Locate the cell with the specified text and output its [x, y] center coordinate. 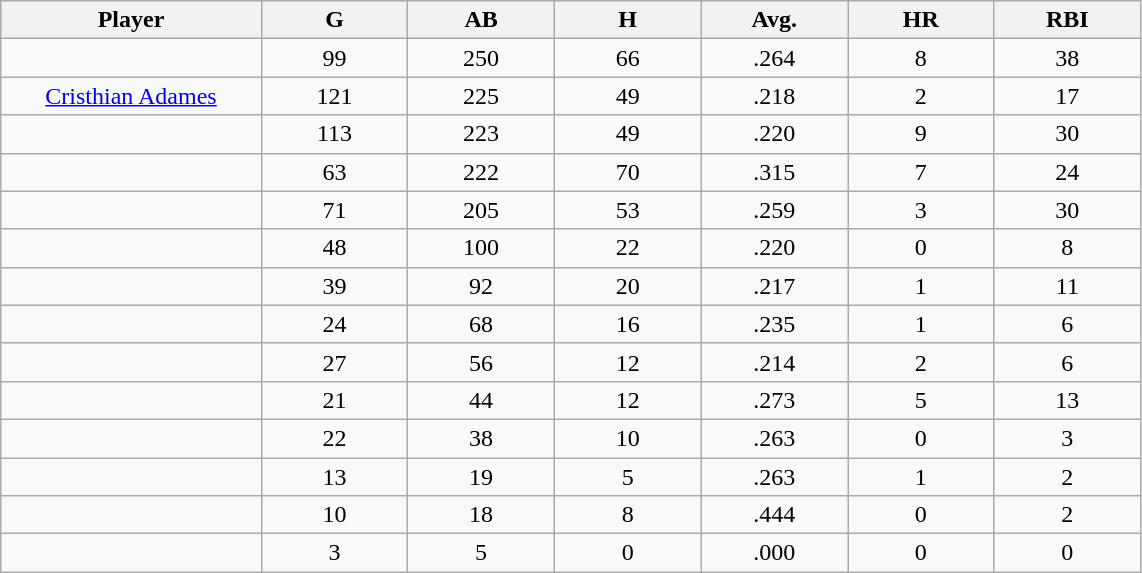
.264 [774, 58]
.315 [774, 172]
53 [628, 210]
27 [334, 362]
.000 [774, 553]
Player [132, 20]
9 [922, 134]
39 [334, 286]
H [628, 20]
.259 [774, 210]
48 [334, 248]
18 [482, 515]
19 [482, 477]
70 [628, 172]
.214 [774, 362]
223 [482, 134]
44 [482, 400]
92 [482, 286]
16 [628, 324]
.218 [774, 96]
205 [482, 210]
.217 [774, 286]
222 [482, 172]
G [334, 20]
71 [334, 210]
11 [1068, 286]
20 [628, 286]
99 [334, 58]
AB [482, 20]
RBI [1068, 20]
Avg. [774, 20]
17 [1068, 96]
63 [334, 172]
HR [922, 20]
113 [334, 134]
225 [482, 96]
21 [334, 400]
Cristhian Adames [132, 96]
250 [482, 58]
66 [628, 58]
.273 [774, 400]
68 [482, 324]
7 [922, 172]
.444 [774, 515]
.235 [774, 324]
56 [482, 362]
121 [334, 96]
100 [482, 248]
